Identify which cell holds the provided text, then report its (x, y) central coordinate. 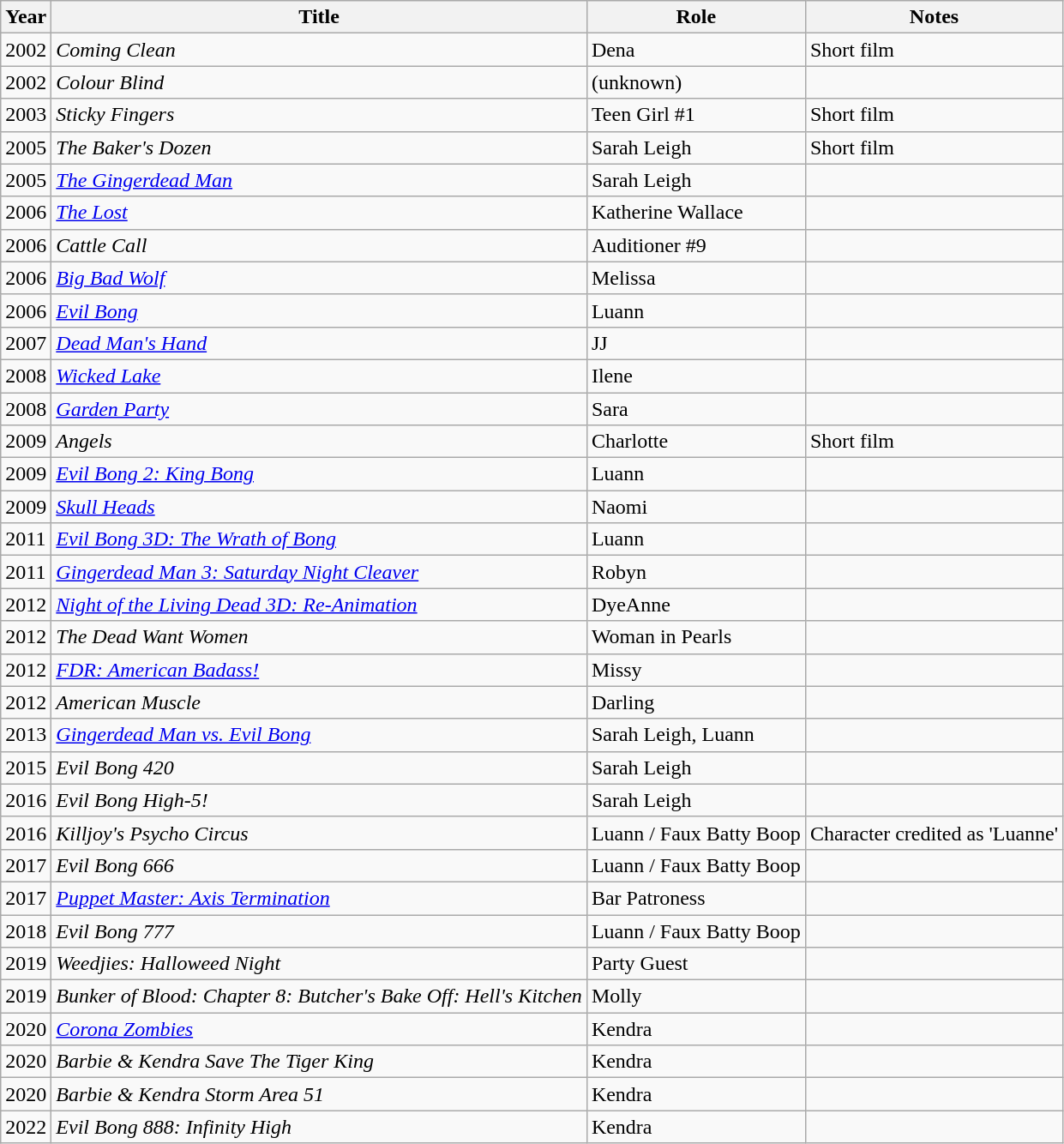
Sara (696, 409)
The Dead Want Women (319, 637)
Missy (696, 670)
Cattle Call (319, 245)
Year (26, 17)
Teen Girl #1 (696, 115)
The Gingerdead Man (319, 180)
The Baker's Dozen (319, 148)
Auditioner #9 (696, 245)
Gingerdead Man vs. Evil Bong (319, 735)
Evil Bong (319, 310)
Puppet Master: Axis Termination (319, 898)
Robyn (696, 572)
Skull Heads (319, 507)
Evil Bong 888: Infinity High (319, 1127)
(unknown) (696, 82)
Woman in Pearls (696, 637)
Sarah Leigh, Luann (696, 735)
Character credited as 'Luanne' (934, 833)
Dena (696, 50)
JJ (696, 343)
Charlotte (696, 442)
Evil Bong 3D: The Wrath of Bong (319, 539)
Evil Bong High-5! (319, 800)
Gingerdead Man 3: Saturday Night Cleaver (319, 572)
The Lost (319, 213)
Corona Zombies (319, 1029)
FDR: American Badass! (319, 670)
Night of the Living Dead 3D: Re-Animation (319, 605)
Role (696, 17)
Darling (696, 702)
Katherine Wallace (696, 213)
Evil Bong 2: King Bong (319, 474)
Dead Man's Hand (319, 343)
2022 (26, 1127)
Killjoy's Psycho Circus (319, 833)
Molly (696, 996)
Coming Clean (319, 50)
Weedjies: Halloweed Night (319, 964)
Notes (934, 17)
2013 (26, 735)
Ilene (696, 376)
Melissa (696, 278)
Evil Bong 666 (319, 865)
Garden Party (319, 409)
Naomi (696, 507)
Barbie & Kendra Save The Tiger King (319, 1062)
Bunker of Blood: Chapter 8: Butcher's Bake Off: Hell's Kitchen (319, 996)
2003 (26, 115)
Bar Patroness (696, 898)
Party Guest (696, 964)
Big Bad Wolf (319, 278)
Title (319, 17)
2015 (26, 768)
Evil Bong 420 (319, 768)
2018 (26, 930)
2007 (26, 343)
Evil Bong 777 (319, 930)
Sticky Fingers (319, 115)
Barbie & Kendra Storm Area 51 (319, 1094)
Colour Blind (319, 82)
American Muscle (319, 702)
DyeAnne (696, 605)
Angels (319, 442)
Wicked Lake (319, 376)
